Return the [x, y] coordinate for the center point of the cell that contains the specified text.  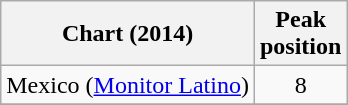
Mexico (Monitor Latino) [128, 85]
Chart (2014) [128, 34]
Peakposition [300, 34]
8 [300, 85]
